Search for the cell housing the specified text and yield its (X, Y) center coordinate. 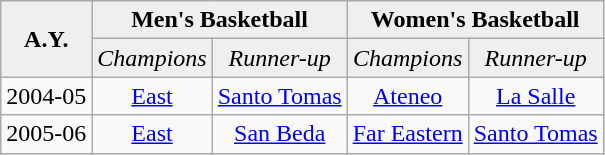
Far Eastern (408, 134)
2005-06 (46, 134)
La Salle (536, 96)
Women's Basketball (475, 20)
A.Y. (46, 39)
Men's Basketball (220, 20)
Ateneo (408, 96)
2004-05 (46, 96)
San Beda (280, 134)
